Provide the (X, Y) coordinate of the cell's center where the given text is located.  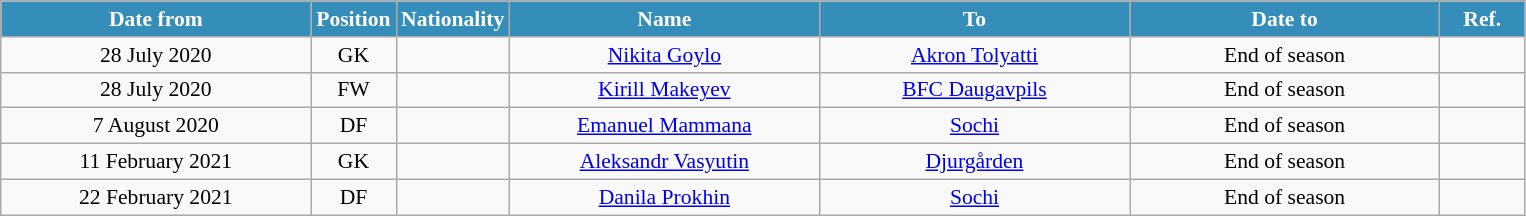
11 February 2021 (156, 162)
Akron Tolyatti (974, 55)
BFC Daugavpils (974, 90)
Nikita Goylo (664, 55)
Kirill Makeyev (664, 90)
FW (354, 90)
Nationality (452, 19)
Danila Prokhin (664, 197)
Djurgården (974, 162)
Aleksandr Vasyutin (664, 162)
Emanuel Mammana (664, 126)
Position (354, 19)
Ref. (1482, 19)
Date to (1285, 19)
To (974, 19)
Name (664, 19)
22 February 2021 (156, 197)
7 August 2020 (156, 126)
Date from (156, 19)
